For the text-containing cell, return its midpoint in [X, Y] coordinate format. 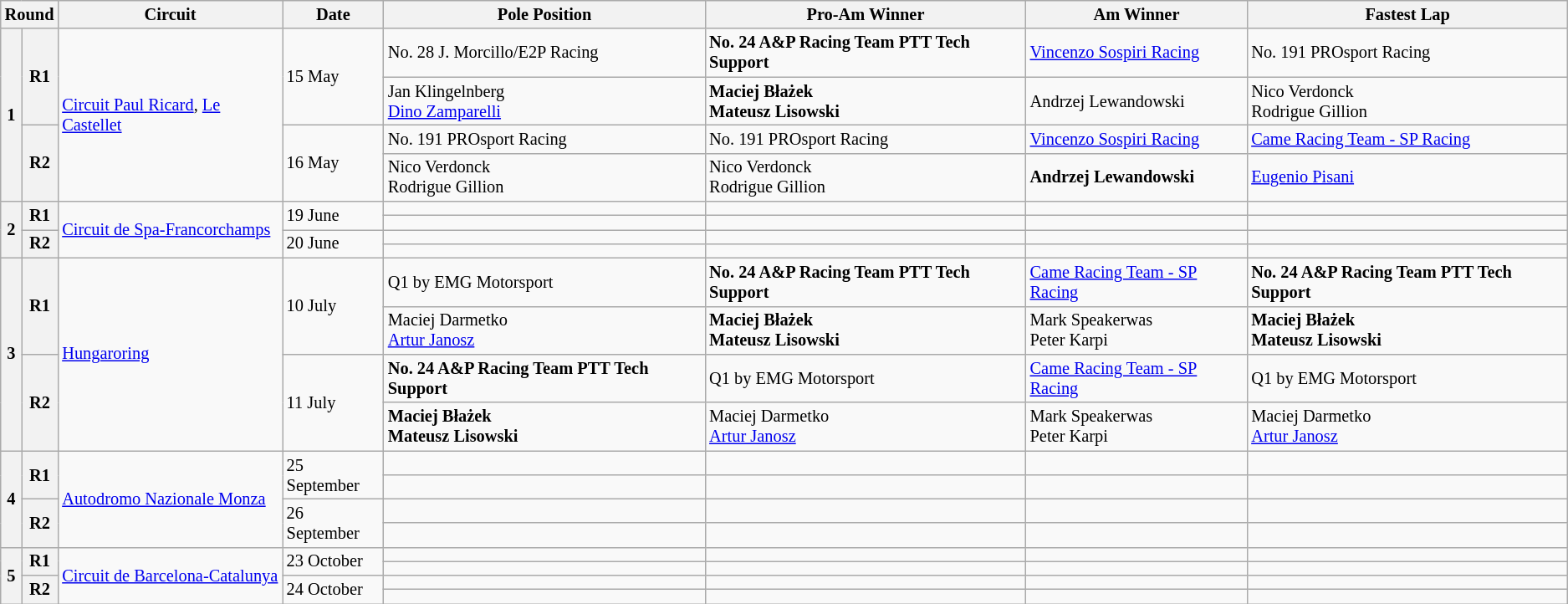
25 September [333, 475]
26 September [333, 523]
Eugenio Pisani [1407, 177]
Fastest Lap [1407, 14]
11 July [333, 402]
Pro-Am Winner [865, 14]
20 June [333, 243]
Circuit Paul Ricard, Le Castellet [170, 115]
Circuit [170, 14]
Hungaroring [170, 355]
3 [12, 355]
Am Winner [1137, 14]
Autodromo Nazionale Monza [170, 499]
24 October [333, 590]
Pole Position [544, 14]
No. 28 J. Morcillo/E2P Racing [544, 53]
23 October [333, 561]
Date [333, 14]
10 July [333, 306]
1 [12, 115]
16 May [333, 162]
5 [12, 576]
19 June [333, 216]
Circuit de Barcelona-Catalunya [170, 576]
15 May [333, 77]
2 [12, 229]
Circuit de Spa-Francorchamps [170, 229]
Jan Klingelnberg Dino Zamparelli [544, 101]
Round [30, 14]
4 [12, 499]
